Locate the cell with the specified text and output its (X, Y) center coordinate. 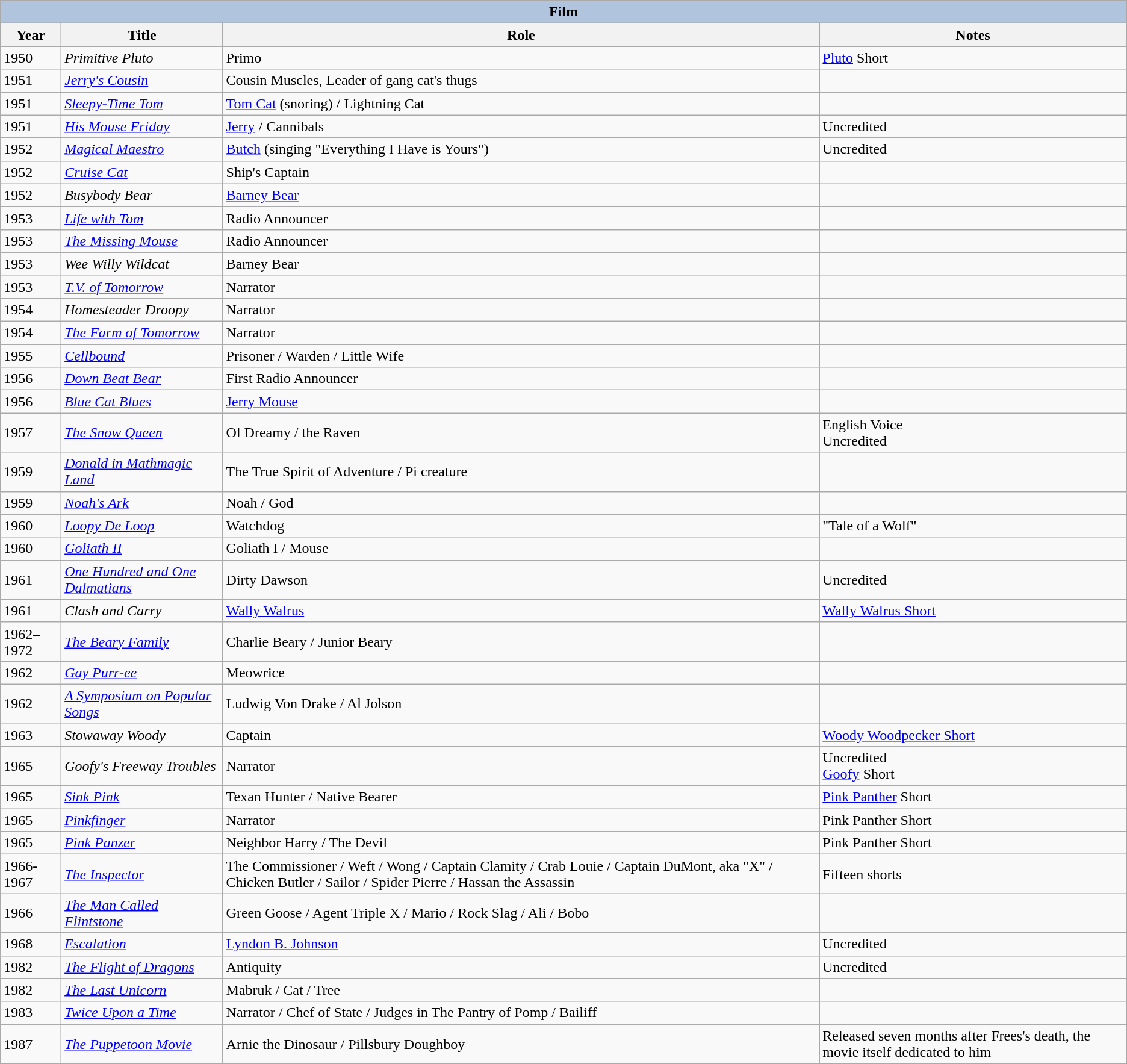
Goofy's Freeway Troubles (142, 766)
1983 (31, 1013)
The Snow Queen (142, 432)
1987 (31, 1044)
Watchdog (521, 526)
Antiquity (521, 967)
Busybody Bear (142, 195)
1962–1972 (31, 642)
Prisoner / Warden / Little Wife (521, 356)
Year (31, 35)
The Puppetoon Movie (142, 1044)
Stowaway Woody (142, 735)
A Symposium on Popular Songs (142, 703)
The Flight of Dragons (142, 967)
1966 (31, 913)
One Hundred and One Dalmatians (142, 579)
Tom Cat (snoring) / Lightning Cat (521, 104)
Gay Purr-ee (142, 673)
Goliath I / Mouse (521, 549)
1966-1967 (31, 874)
Sleepy-Time Tom (142, 104)
Title (142, 35)
Notes (973, 35)
1950 (31, 58)
His Mouse Friday (142, 126)
Clash and Carry (142, 611)
Wee Willy Wildcat (142, 264)
Arnie the Dinosaur / Pillsbury Doughboy (521, 1044)
Sink Pink (142, 797)
Pink Panzer (142, 843)
Pinkfinger (142, 820)
1955 (31, 356)
Pluto Short (973, 58)
Donald in Mathmagic Land (142, 472)
English VoiceUncredited (973, 432)
Green Goose / Agent Triple X / Mario / Rock Slag / Ali / Bobo (521, 913)
The Missing Mouse (142, 241)
Life with Tom (142, 218)
Fifteen shorts (973, 874)
Twice Upon a Time (142, 1013)
Jerry's Cousin (142, 81)
Meowrice (521, 673)
Goliath II (142, 549)
Escalation (142, 944)
Cellbound (142, 356)
1968 (31, 944)
Jerry Mouse (521, 402)
Lyndon B. Johnson (521, 944)
1963 (31, 735)
Film (563, 12)
The Last Unicorn (142, 990)
1957 (31, 432)
The Beary Family (142, 642)
Wally Walrus (521, 611)
Mabruk / Cat / Tree (521, 990)
Noah / God (521, 503)
Neighbor Harry / The Devil (521, 843)
Ol Dreamy / the Raven (521, 432)
Primo (521, 58)
T.V. of Tomorrow (142, 287)
Narrator / Chef of State / Judges in The Pantry of Pomp / Bailiff (521, 1013)
Charlie Beary / Junior Beary (521, 642)
The True Spirit of Adventure / Pi creature (521, 472)
Noah's Ark (142, 503)
Wally Walrus Short (973, 611)
Primitive Pluto (142, 58)
Texan Hunter / Native Bearer (521, 797)
Dirty Dawson (521, 579)
Released seven months after Frees's death, the movie itself dedicated to him (973, 1044)
The Inspector (142, 874)
First Radio Announcer (521, 379)
Homesteader Droopy (142, 310)
Down Beat Bear (142, 379)
Blue Cat Blues (142, 402)
"Tale of a Wolf" (973, 526)
Ludwig Von Drake / Al Jolson (521, 703)
The Farm of Tomorrow (142, 333)
Magical Maestro (142, 149)
UncreditedGoofy Short (973, 766)
Cruise Cat (142, 172)
Jerry / Cannibals (521, 126)
The Man Called Flintstone (142, 913)
Role (521, 35)
Ship's Captain (521, 172)
Cousin Muscles, Leader of gang cat's thugs (521, 81)
Woody Woodpecker Short (973, 735)
Captain (521, 735)
Butch (singing "Everything I Have is Yours") (521, 149)
Loopy De Loop (142, 526)
